Determine the (X, Y) coordinate at the center of the cell enclosing the given text.  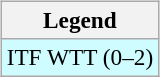
ITF WTT (0–2) (80, 57)
Legend (80, 20)
